For the text-containing cell, return its midpoint in (X, Y) coordinate format. 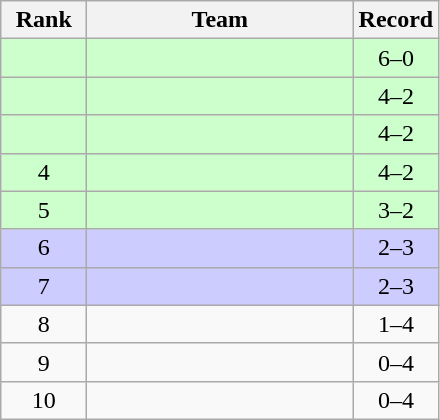
5 (44, 210)
Team (220, 20)
7 (44, 286)
Record (396, 20)
6 (44, 248)
8 (44, 324)
10 (44, 400)
4 (44, 172)
9 (44, 362)
Rank (44, 20)
1–4 (396, 324)
6–0 (396, 58)
3–2 (396, 210)
